From the cell containing the given text, extract its center point as (x, y) coordinate. 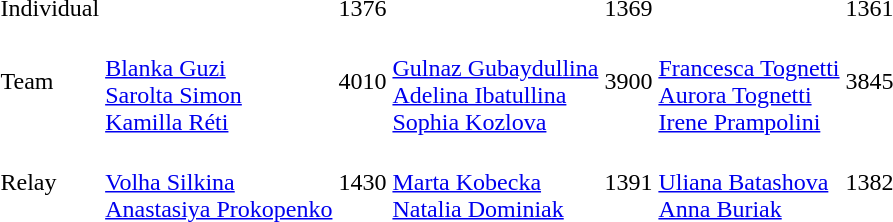
3900 (628, 82)
4010 (362, 82)
Francesca TognettiAurora TognettiIrene Prampolini (749, 82)
Blanka GuziSarolta SimonKamilla Réti (219, 82)
Gulnaz GubaydullinaAdelina IbatullinaSophia Kozlova (496, 82)
